For the text-containing cell, return its midpoint in [x, y] coordinate format. 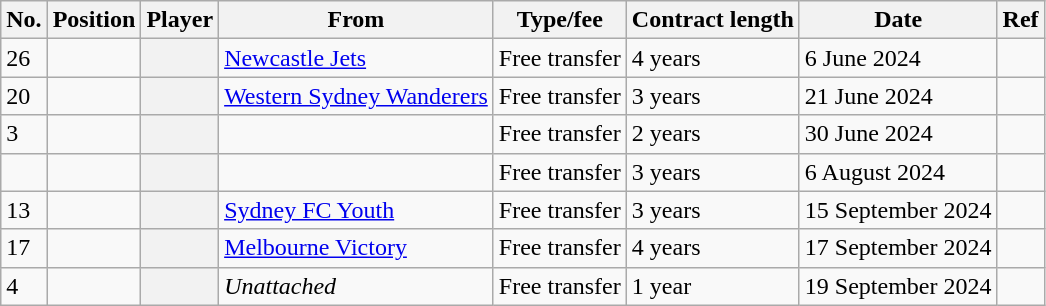
13 [24, 210]
Contract length [712, 20]
17 September 2024 [898, 248]
Melbourne Victory [356, 248]
Ref [1020, 20]
Western Sydney Wanderers [356, 96]
From [356, 20]
19 September 2024 [898, 286]
Player [180, 20]
No. [24, 20]
6 June 2024 [898, 58]
17 [24, 248]
4 [24, 286]
Date [898, 20]
Position [94, 20]
26 [24, 58]
2 years [712, 134]
Sydney FC Youth [356, 210]
Unattached [356, 286]
20 [24, 96]
Type/fee [560, 20]
6 August 2024 [898, 172]
30 June 2024 [898, 134]
Newcastle Jets [356, 58]
1 year [712, 286]
15 September 2024 [898, 210]
3 [24, 134]
21 June 2024 [898, 96]
